Locate the cell with the specified text and output its [x, y] center coordinate. 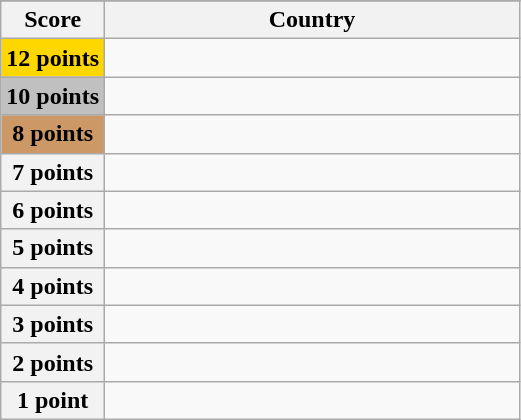
Country [312, 20]
1 point [53, 400]
7 points [53, 172]
6 points [53, 210]
Score [53, 20]
10 points [53, 96]
8 points [53, 134]
4 points [53, 286]
12 points [53, 58]
2 points [53, 362]
5 points [53, 248]
3 points [53, 324]
